Return [x, y] of the center of cell containing provided text 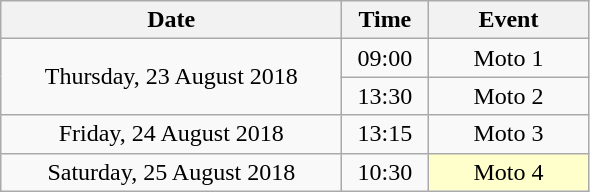
Thursday, 23 August 2018 [172, 77]
Date [172, 20]
Moto 2 [508, 96]
13:15 [385, 134]
Moto 1 [508, 58]
Moto 3 [508, 134]
10:30 [385, 172]
09:00 [385, 58]
Moto 4 [508, 172]
Event [508, 20]
Time [385, 20]
Friday, 24 August 2018 [172, 134]
Saturday, 25 August 2018 [172, 172]
13:30 [385, 96]
